Output the (x, y) coordinate of the center of the cell containing the given text.  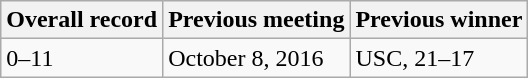
October 8, 2016 (256, 58)
USC, 21–17 (439, 58)
Previous meeting (256, 20)
Previous winner (439, 20)
0–11 (82, 58)
Overall record (82, 20)
